Capture the cell that displays the provided text and extract its [x, y] central coordinate. 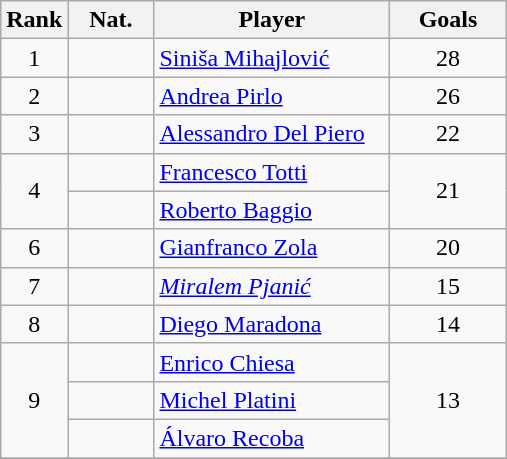
6 [34, 248]
15 [448, 286]
Andrea Pirlo [272, 96]
1 [34, 58]
Álvaro Recoba [272, 438]
Player [272, 20]
Michel Platini [272, 400]
26 [448, 96]
Alessandro Del Piero [272, 134]
28 [448, 58]
7 [34, 286]
Roberto Baggio [272, 210]
2 [34, 96]
22 [448, 134]
14 [448, 324]
4 [34, 191]
9 [34, 400]
Francesco Totti [272, 172]
Miralem Pjanić [272, 286]
13 [448, 400]
3 [34, 134]
Enrico Chiesa [272, 362]
Siniša Mihajlović [272, 58]
Nat. [111, 20]
21 [448, 191]
8 [34, 324]
Diego Maradona [272, 324]
Gianfranco Zola [272, 248]
20 [448, 248]
Goals [448, 20]
Rank [34, 20]
